Locate the cell with the specified text and output its [X, Y] center coordinate. 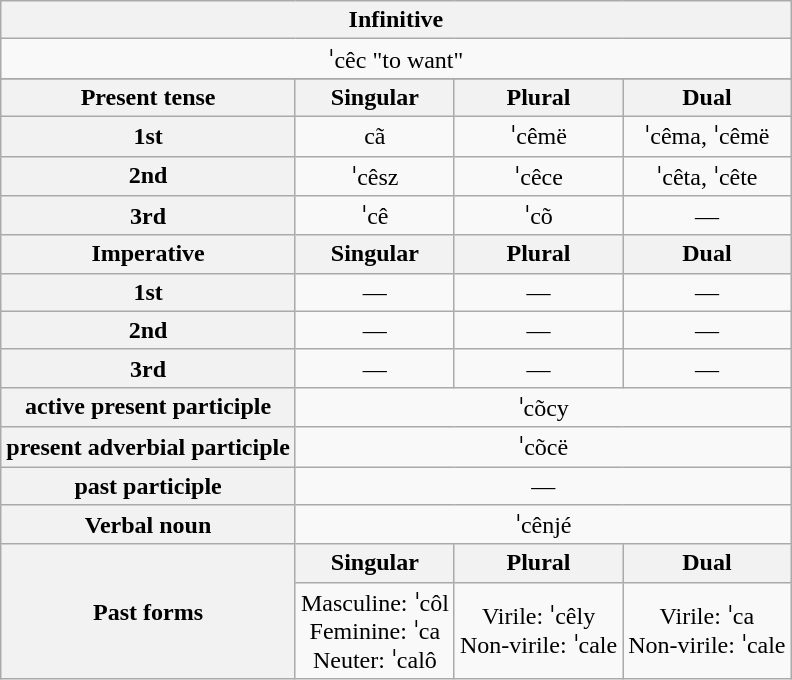
Masculine: ˈcôlFeminine: ˈcaNeuter: ˈcalô [374, 630]
Present tense [148, 97]
ˈcêc "to want" [396, 59]
Virile: ˈcaNon-virile: ˈcale [707, 630]
ˈcõcy [543, 407]
ˈcõ [538, 216]
Imperative [148, 254]
ˈcõcë [543, 447]
Virile: ˈcêlyNon-virile: ˈcale [538, 630]
Verbal noun [148, 525]
ˈcêmë [538, 136]
ˈcêma, ˈcêmë [707, 136]
ˈcêce [538, 176]
ˈcêta, ˈcête [707, 176]
Past forms [148, 612]
present adverbial participle [148, 447]
ˈcêsz [374, 176]
active present participle [148, 407]
ˈcênjé [543, 525]
ˈcê [374, 216]
cã [374, 136]
past participle [148, 485]
Infinitive [396, 20]
